Identify which cell holds the provided text, then report its (x, y) central coordinate. 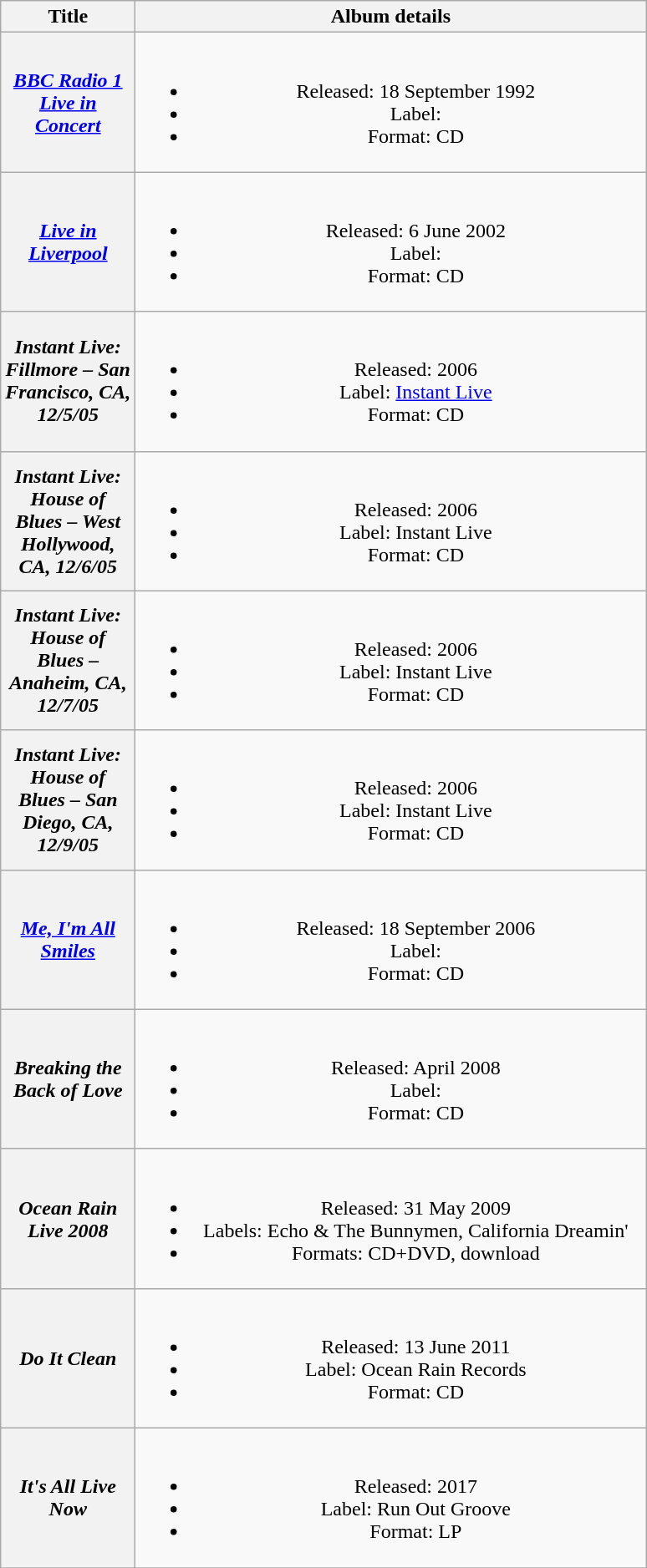
Me, I'm All Smiles (69, 939)
Do It Clean (69, 1358)
Ocean Rain Live 2008 (69, 1218)
Released: 6 June 2002Label: Format: CD (391, 242)
Released: 2017Label: Run Out GrooveFormat: LP (391, 1497)
Released: 31 May 2009Labels: Echo & The Bunnymen, California Dreamin'Formats: CD+DVD, download (391, 1218)
Instant Live: House of Blues – Anaheim, CA, 12/7/05 (69, 660)
Instant Live: House of Blues – West Hollywood, CA, 12/6/05 (69, 521)
Instant Live: Fillmore – San Francisco, CA, 12/5/05 (69, 381)
Album details (391, 17)
Title (69, 17)
Instant Live: House of Blues – San Diego, CA, 12/9/05 (69, 800)
BBC Radio 1 Live in Concert (69, 102)
Released: 13 June 2011Label: Ocean Rain RecordsFormat: CD (391, 1358)
Released: 18 September 2006Label: Format: CD (391, 939)
Breaking the Back of Love (69, 1079)
Released: April 2008Label: Format: CD (391, 1079)
Released: 18 September 1992Label: Format: CD (391, 102)
It's All Live Now (69, 1497)
Live in Liverpool (69, 242)
